Find where the given text appears and provide that cell's center as [x, y] coordinate. 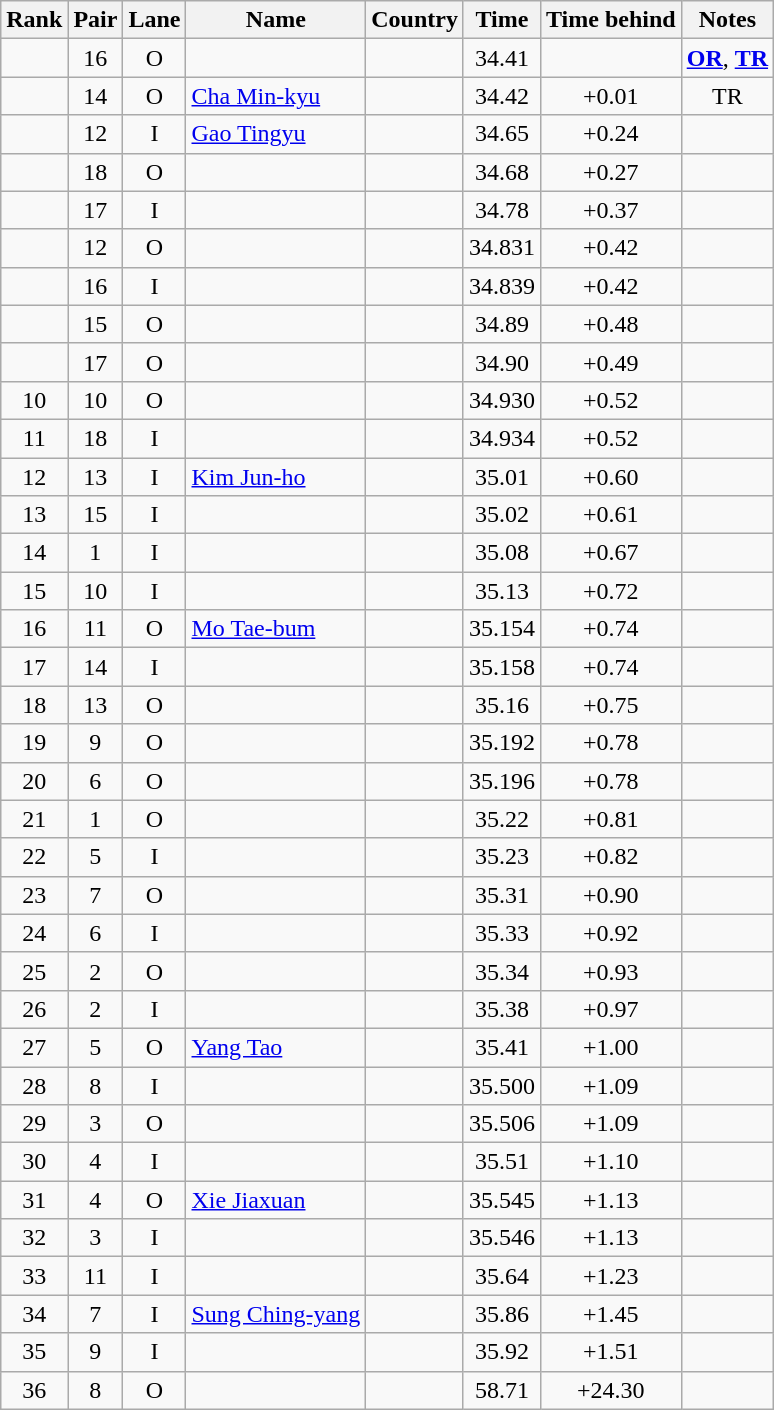
+24.30 [612, 1390]
34.930 [502, 400]
+0.49 [612, 362]
Cha Min-kyu [276, 96]
36 [34, 1390]
19 [34, 743]
35.51 [502, 1162]
+0.72 [612, 591]
35.01 [502, 477]
30 [34, 1162]
35.08 [502, 553]
21 [34, 819]
34.89 [502, 324]
27 [34, 1047]
34.934 [502, 438]
35.38 [502, 1009]
35.64 [502, 1276]
31 [34, 1200]
+1.23 [612, 1276]
35.192 [502, 743]
24 [34, 933]
25 [34, 971]
35.13 [502, 591]
+1.10 [612, 1162]
35.154 [502, 629]
32 [34, 1238]
22 [34, 857]
34.78 [502, 210]
34 [34, 1314]
+0.97 [612, 1009]
34.831 [502, 248]
34.90 [502, 362]
23 [34, 895]
33 [34, 1276]
+0.67 [612, 553]
+0.93 [612, 971]
TR [727, 96]
+0.01 [612, 96]
35.92 [502, 1352]
Mo Tae-bum [276, 629]
Rank [34, 20]
35.34 [502, 971]
Time [502, 20]
35 [34, 1352]
28 [34, 1085]
29 [34, 1124]
34.41 [502, 58]
35.545 [502, 1200]
35.23 [502, 857]
Yang Tao [276, 1047]
+0.90 [612, 895]
+0.75 [612, 705]
+1.45 [612, 1314]
Kim Jun-ho [276, 477]
35.506 [502, 1124]
Pair [96, 20]
Notes [727, 20]
+1.51 [612, 1352]
Country [415, 20]
35.196 [502, 781]
Time behind [612, 20]
34.65 [502, 134]
20 [34, 781]
Lane [154, 20]
34.839 [502, 286]
35.33 [502, 933]
+0.61 [612, 515]
+1.00 [612, 1047]
Sung Ching-yang [276, 1314]
35.31 [502, 895]
35.16 [502, 705]
+0.27 [612, 172]
+0.92 [612, 933]
OR, TR [727, 58]
+0.24 [612, 134]
35.22 [502, 819]
35.41 [502, 1047]
35.158 [502, 667]
Name [276, 20]
35.02 [502, 515]
Gao Tingyu [276, 134]
35.546 [502, 1238]
+0.60 [612, 477]
34.42 [502, 96]
Xie Jiaxuan [276, 1200]
26 [34, 1009]
+0.82 [612, 857]
58.71 [502, 1390]
+0.81 [612, 819]
34.68 [502, 172]
35.500 [502, 1085]
35.86 [502, 1314]
+0.48 [612, 324]
+0.37 [612, 210]
